Scan for the cell matching the given text and deliver its [X, Y] coordinate at center. 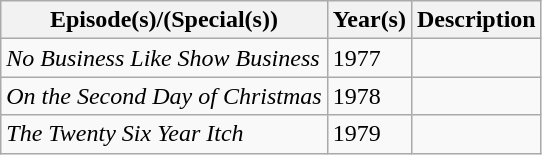
1979 [369, 134]
1977 [369, 58]
Year(s) [369, 20]
1978 [369, 96]
Episode(s)/(Special(s)) [164, 20]
On the Second Day of Christmas [164, 96]
The Twenty Six Year Itch [164, 134]
No Business Like Show Business [164, 58]
Description [476, 20]
